Scan for the cell matching the given text and deliver its (X, Y) coordinate at center. 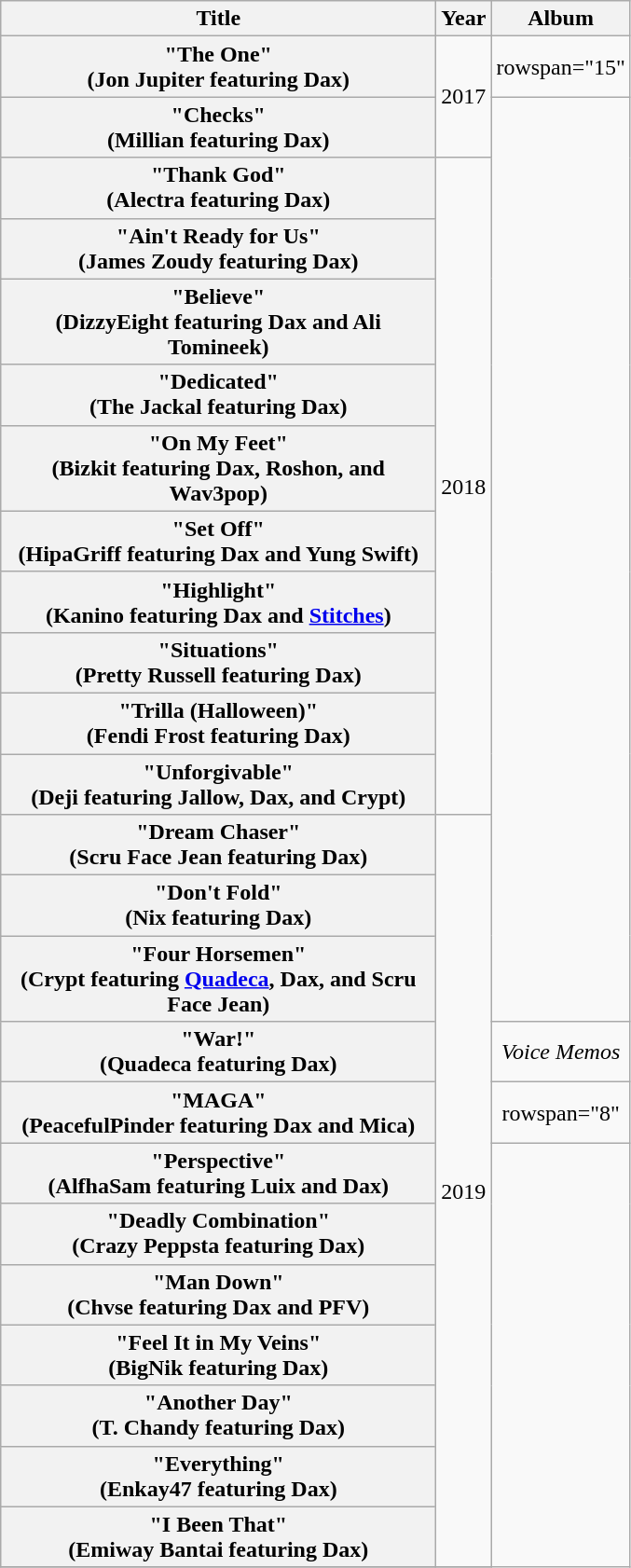
"Highlight"(Kanino featuring Dax and Stitches) (218, 602)
"Trilla (Halloween)"(Fendi Frost featuring Dax) (218, 723)
"MAGA"(PeacefulPinder featuring Dax and Mica) (218, 1113)
"Man Down"(Chvse featuring Dax and PFV) (218, 1294)
"Situations"(Pretty Russell featuring Dax) (218, 662)
"I Been That"(Emiway Bantai featuring Dax) (218, 1536)
"Another Day"(T. Chandy featuring Dax) (218, 1415)
"Checks"(Millian featuring Dax) (218, 127)
"Don't Fold"(Nix featuring Dax) (218, 906)
2019 (464, 1191)
Title (218, 19)
2018 (464, 487)
"Everything"(Enkay47 featuring Dax) (218, 1477)
"On My Feet"(Bizkit featuring Dax, Roshon, and Wav3pop) (218, 468)
"Dedicated"(The Jackal featuring Dax) (218, 395)
Year (464, 19)
"Perspective"(AlfhaSam featuring Luix and Dax) (218, 1173)
Album (561, 19)
rowspan="8" (561, 1113)
2017 (464, 97)
"Feel It in My Veins"(BigNik featuring Dax) (218, 1355)
"Dream Chaser"(Scru Face Jean featuring Dax) (218, 845)
"Deadly Combination"(Crazy Peppsta featuring Dax) (218, 1234)
Voice Memos (561, 1052)
"Four Horsemen"(Crypt featuring Quadeca, Dax, and Scru Face Jean) (218, 979)
"Set Off"(HipaGriff featuring Dax and Yung Swift) (218, 541)
"Thank God"(Alectra featuring Dax) (218, 188)
"War!"(Quadeca featuring Dax) (218, 1052)
"Unforgivable"(Deji featuring Jallow, Dax, and Crypt) (218, 783)
"Believe"(DizzyEight featuring Dax and Ali Tomineek) (218, 322)
"The One"(Jon Jupiter featuring Dax) (218, 67)
"Ain't Ready for Us"(James Zoudy featuring Dax) (218, 248)
rowspan="15" (561, 67)
